From the cell containing the given text, extract its center point as (x, y) coordinate. 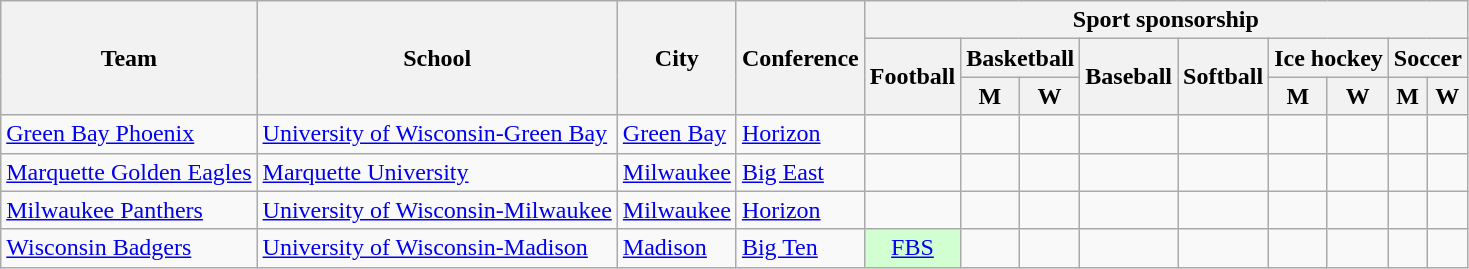
Marquette Golden Eagles (129, 172)
University of Wisconsin-Madison (437, 248)
Team (129, 58)
Marquette University (437, 172)
Soccer (1428, 58)
Basketball (1020, 58)
City (676, 58)
Wisconsin Badgers (129, 248)
Softball (1224, 77)
Big East (800, 172)
University of Wisconsin-Green Bay (437, 134)
Green Bay (676, 134)
Green Bay Phoenix (129, 134)
Football (912, 77)
Big Ten (800, 248)
School (437, 58)
Conference (800, 58)
FBS (912, 248)
Sport sponsorship (1166, 20)
University of Wisconsin-Milwaukee (437, 210)
Ice hockey (1329, 58)
Madison (676, 248)
Baseball (1129, 77)
Milwaukee Panthers (129, 210)
